Pinpoint the cell where the given text exists, returning its [X, Y] midpoint coordinate. 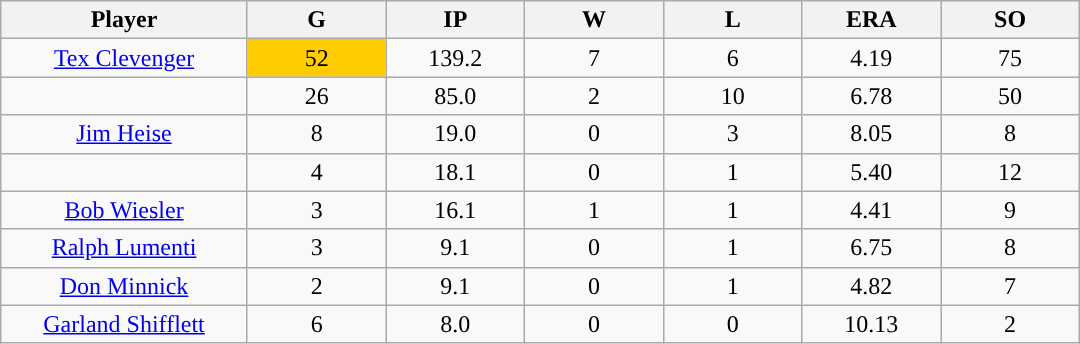
Garland Shifflett [124, 324]
8.05 [872, 134]
8.0 [456, 324]
9 [1010, 210]
Ralph Lumenti [124, 248]
18.1 [456, 172]
75 [1010, 58]
5.40 [872, 172]
19.0 [456, 134]
SO [1010, 20]
10 [732, 96]
ERA [872, 20]
50 [1010, 96]
W [594, 20]
12 [1010, 172]
4.41 [872, 210]
6.78 [872, 96]
52 [316, 58]
139.2 [456, 58]
85.0 [456, 96]
26 [316, 96]
IP [456, 20]
Bob Wiesler [124, 210]
L [732, 20]
4.19 [872, 58]
G [316, 20]
4 [316, 172]
Don Minnick [124, 286]
10.13 [872, 324]
16.1 [456, 210]
Player [124, 20]
6.75 [872, 248]
Jim Heise [124, 134]
Tex Clevenger [124, 58]
4.82 [872, 286]
